Detect which cell encompasses the target text, then output its [X, Y] center coordinate. 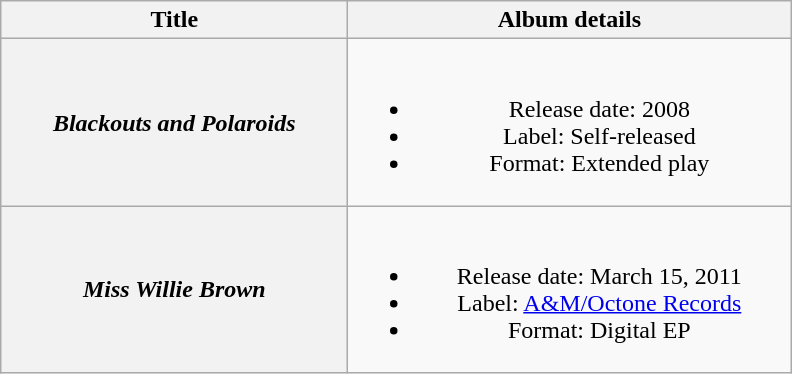
Blackouts and Polaroids [174, 122]
Release date: March 15, 2011Label: A&M/Octone RecordsFormat: Digital EP [570, 290]
Release date: 2008Label: Self-releasedFormat: Extended play [570, 122]
Title [174, 20]
Album details [570, 20]
Miss Willie Brown [174, 290]
